Identify which cell holds the provided text, then report its [x, y] central coordinate. 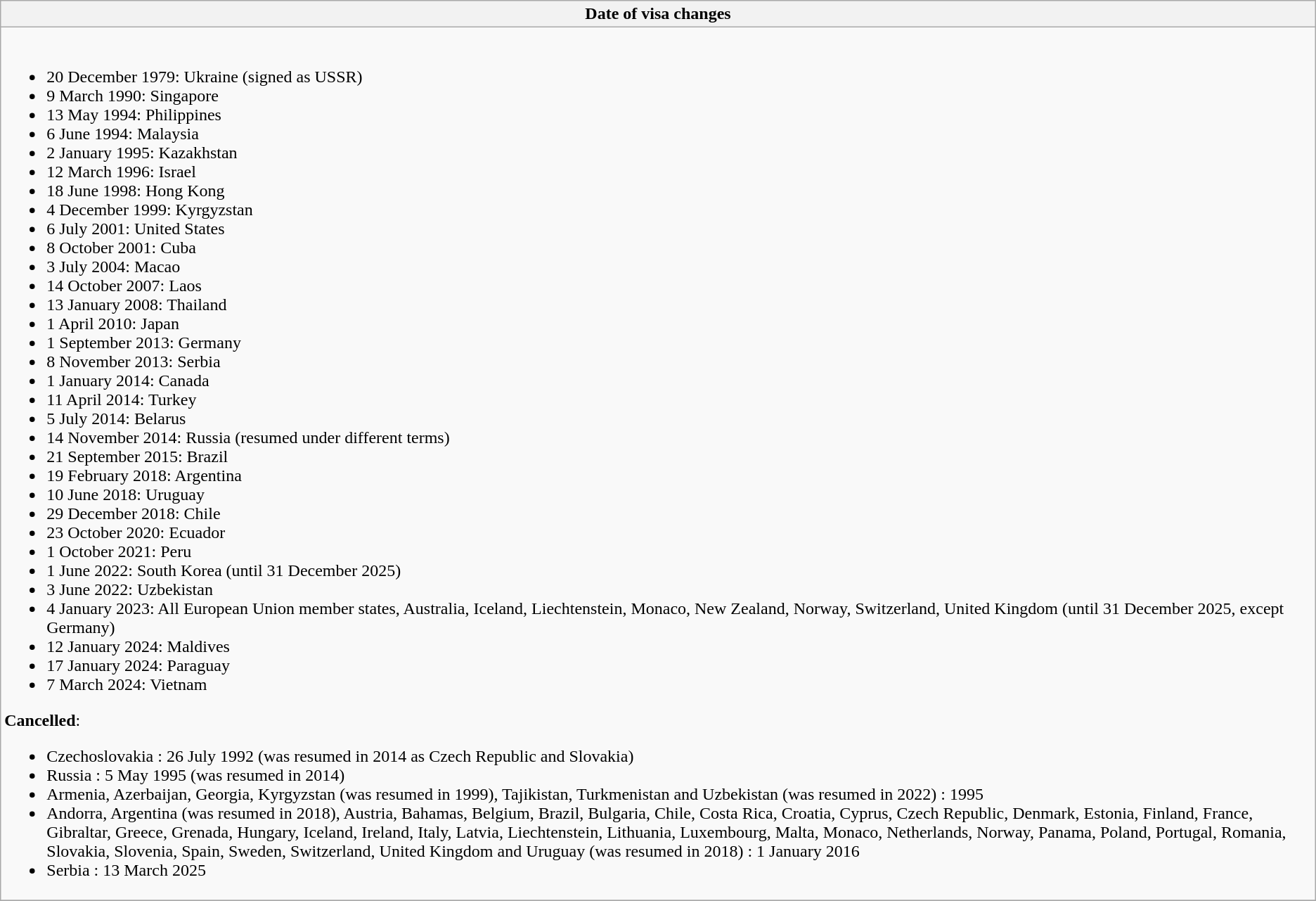
Date of visa changes [658, 14]
